Capture the cell that displays the provided text and extract its (X, Y) central coordinate. 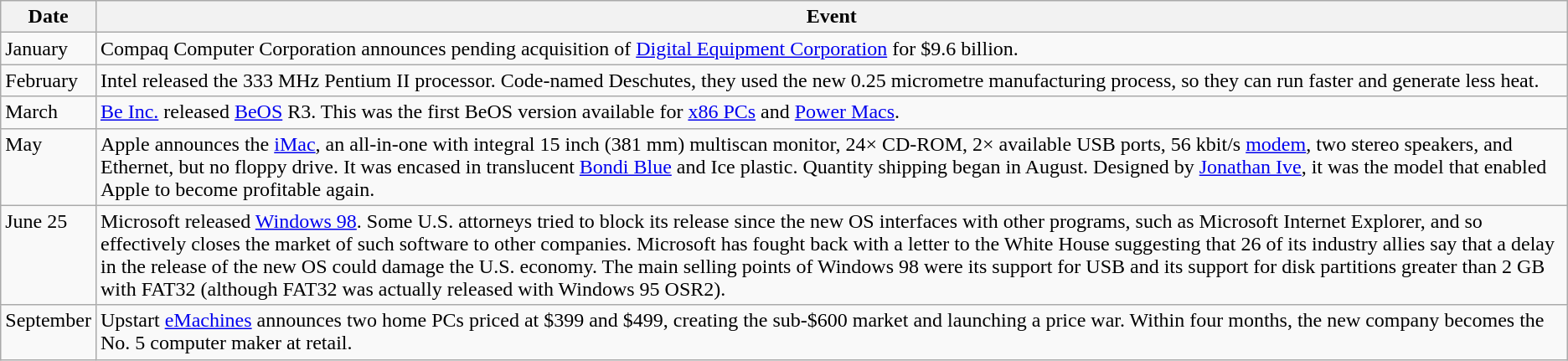
September (49, 332)
Compaq Computer Corporation announces pending acquisition of Digital Equipment Corporation for $9.6 billion. (831, 49)
Date (49, 17)
January (49, 49)
February (49, 80)
Event (831, 17)
Be Inc. released BeOS R3. This was the first BeOS version available for x86 PCs and Power Macs. (831, 112)
March (49, 112)
May (49, 167)
June 25 (49, 255)
